Search for the cell housing the specified text and yield its [x, y] center coordinate. 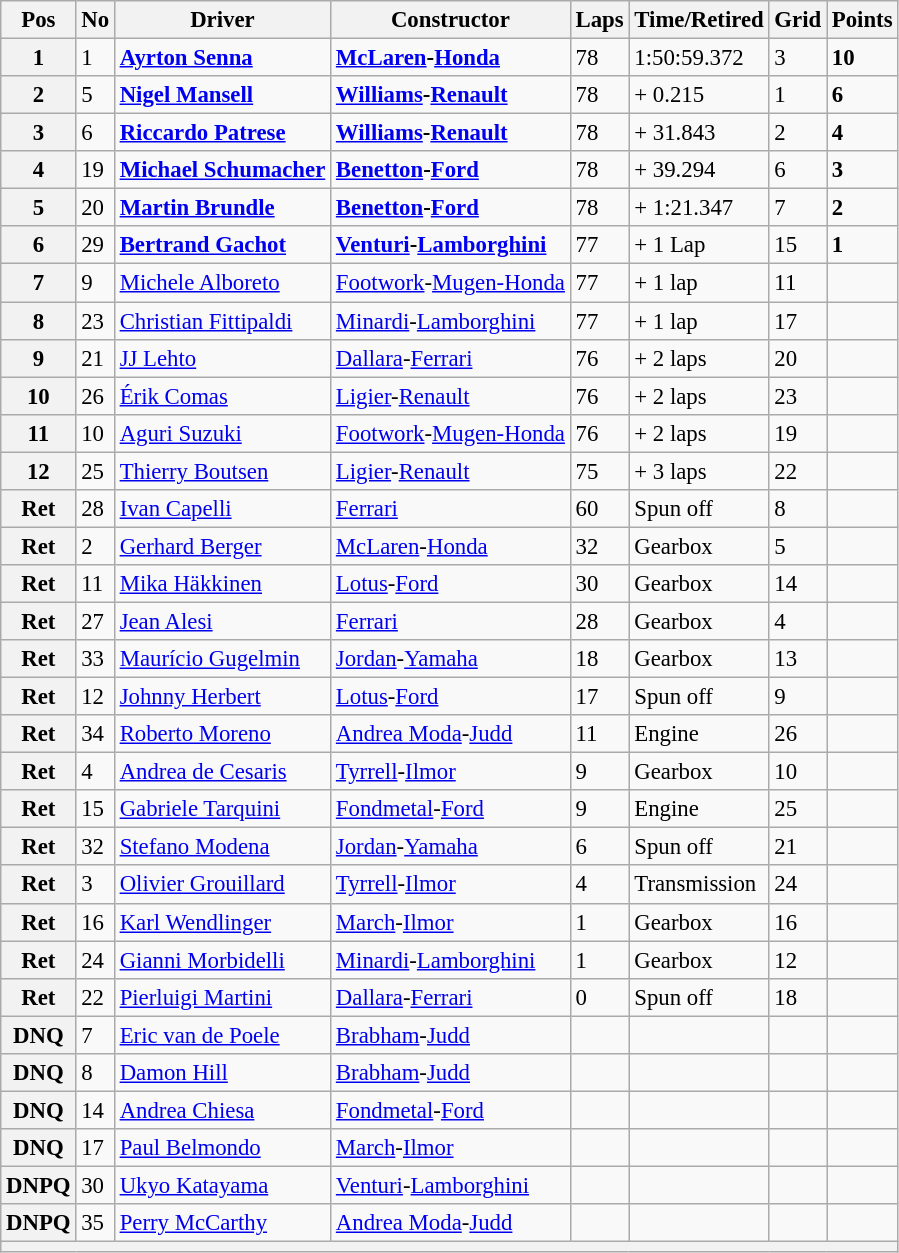
Mika Häkkinen [222, 584]
Érik Comas [222, 396]
JJ Lehto [222, 358]
Paul Belmondo [222, 1148]
Points [862, 20]
+ 3 laps [699, 471]
+ 39.294 [699, 170]
+ 31.843 [699, 133]
Time/Retired [699, 20]
Michele Alboreto [222, 283]
+ 1:21.347 [699, 208]
Michael Schumacher [222, 170]
Pos [38, 20]
+ 1 Lap [699, 245]
29 [95, 245]
Roberto Moreno [222, 734]
Driver [222, 20]
Ukyo Katayama [222, 1185]
Transmission [699, 885]
Ayrton Senna [222, 58]
Thierry Boutsen [222, 471]
+ 0.215 [699, 95]
Andrea Chiesa [222, 1110]
No [95, 20]
35 [95, 1223]
34 [95, 734]
13 [798, 659]
Pierluigi Martini [222, 997]
Karl Wendlinger [222, 922]
Stefano Modena [222, 847]
75 [600, 471]
Jean Alesi [222, 621]
1:50:59.372 [699, 58]
Riccardo Patrese [222, 133]
Gabriele Tarquini [222, 809]
0 [600, 997]
Olivier Grouillard [222, 885]
27 [95, 621]
Gianni Morbidelli [222, 960]
Nigel Mansell [222, 95]
Perry McCarthy [222, 1223]
Bertrand Gachot [222, 245]
Laps [600, 20]
Johnny Herbert [222, 697]
Gerhard Berger [222, 546]
Maurício Gugelmin [222, 659]
Damon Hill [222, 1073]
Christian Fittipaldi [222, 321]
Ivan Capelli [222, 509]
Eric van de Poele [222, 1035]
Aguri Suzuki [222, 433]
Grid [798, 20]
60 [600, 509]
Andrea de Cesaris [222, 772]
Constructor [451, 20]
33 [95, 659]
Martin Brundle [222, 208]
